Determine the [X, Y] coordinate at the center of the cell enclosing the given text.  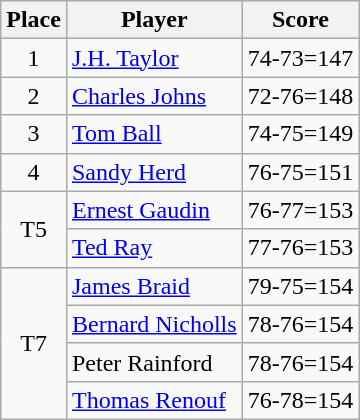
Tom Ball [154, 134]
77-76=153 [300, 248]
76-77=153 [300, 210]
3 [34, 134]
Sandy Herd [154, 172]
2 [34, 96]
76-78=154 [300, 400]
74-75=149 [300, 134]
4 [34, 172]
Peter Rainford [154, 362]
Ted Ray [154, 248]
74-73=147 [300, 58]
James Braid [154, 286]
76-75=151 [300, 172]
J.H. Taylor [154, 58]
72-76=148 [300, 96]
Ernest Gaudin [154, 210]
Player [154, 20]
Thomas Renouf [154, 400]
Charles Johns [154, 96]
T5 [34, 229]
79-75=154 [300, 286]
T7 [34, 343]
Bernard Nicholls [154, 324]
Place [34, 20]
1 [34, 58]
Score [300, 20]
